Return (X, Y) of the center of cell containing provided text 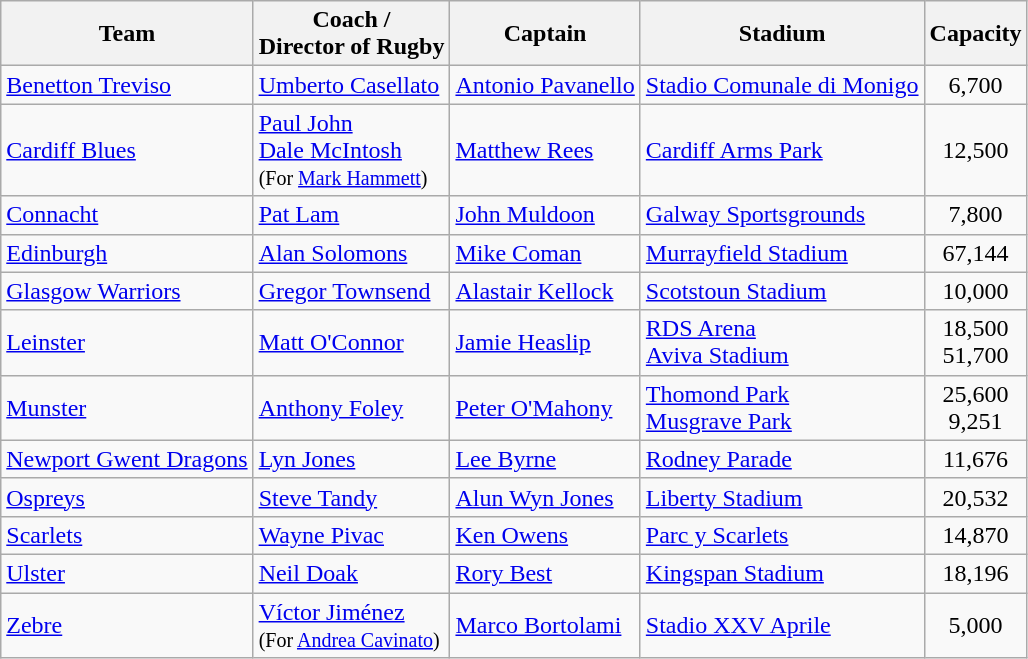
Captain (545, 34)
Víctor Jiménez(For Andrea Cavinato) (352, 624)
John Muldoon (545, 215)
Paul John Dale McIntosh(For Mark Hammett) (352, 150)
18,196 (976, 573)
Ken Owens (545, 535)
7,800 (976, 215)
11,676 (976, 459)
Wayne Pivac (352, 535)
Stadio Comunale di Monigo (782, 85)
Team (127, 34)
Benetton Treviso (127, 85)
Galway Sportsgrounds (782, 215)
Alan Solomons (352, 253)
Glasgow Warriors (127, 291)
Matt O'Connor (352, 342)
Matthew Rees (545, 150)
Anthony Foley (352, 408)
Scotstoun Stadium (782, 291)
Ospreys (127, 497)
Zebre (127, 624)
Umberto Casellato (352, 85)
Neil Doak (352, 573)
Mike Coman (545, 253)
Lee Byrne (545, 459)
Cardiff Blues (127, 150)
67,144 (976, 253)
Steve Tandy (352, 497)
Stadio XXV Aprile (782, 624)
Thomond ParkMusgrave Park (782, 408)
Connacht (127, 215)
Rodney Parade (782, 459)
25,6009,251 (976, 408)
Scarlets (127, 535)
Alastair Kellock (545, 291)
Liberty Stadium (782, 497)
Newport Gwent Dragons (127, 459)
Rory Best (545, 573)
Gregor Townsend (352, 291)
Jamie Heaslip (545, 342)
Leinster (127, 342)
Marco Bortolami (545, 624)
Pat Lam (352, 215)
Coach /Director of Rugby (352, 34)
5,000 (976, 624)
Ulster (127, 573)
Lyn Jones (352, 459)
6,700 (976, 85)
10,000 (976, 291)
20,532 (976, 497)
Murrayfield Stadium (782, 253)
Cardiff Arms Park (782, 150)
18,500 51,700 (976, 342)
Parc y Scarlets (782, 535)
Capacity (976, 34)
Antonio Pavanello (545, 85)
14,870 (976, 535)
Kingspan Stadium (782, 573)
Edinburgh (127, 253)
Alun Wyn Jones (545, 497)
Stadium (782, 34)
RDS ArenaAviva Stadium (782, 342)
Peter O'Mahony (545, 408)
12,500 (976, 150)
Munster (127, 408)
